Scan for the cell matching the given text and deliver its [X, Y] coordinate at center. 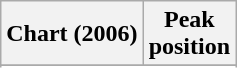
Peak position [189, 34]
Chart (2006) [72, 34]
